Scan for the cell matching the given text and deliver its [x, y] coordinate at center. 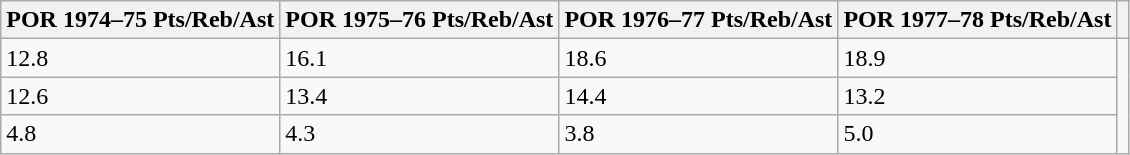
4.3 [420, 134]
18.9 [978, 58]
12.6 [140, 96]
POR 1974–75 Pts/Reb/Ast [140, 20]
18.6 [698, 58]
POR 1975–76 Pts/Reb/Ast [420, 20]
13.2 [978, 96]
POR 1976–77 Pts/Reb/Ast [698, 20]
4.8 [140, 134]
3.8 [698, 134]
16.1 [420, 58]
12.8 [140, 58]
13.4 [420, 96]
14.4 [698, 96]
POR 1977–78 Pts/Reb/Ast [978, 20]
5.0 [978, 134]
